Locate the cell with the specified text and output its (x, y) center coordinate. 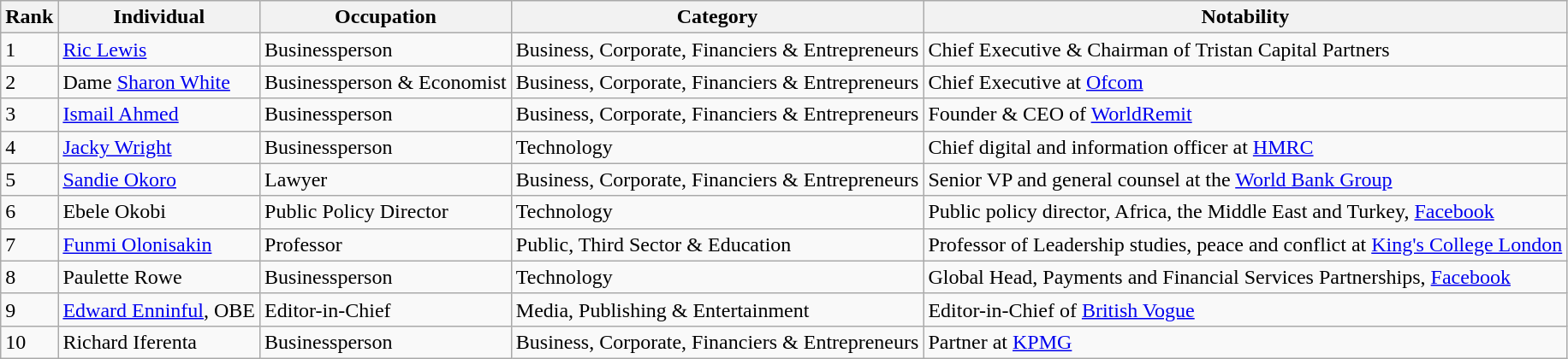
4 (29, 147)
3 (29, 115)
Rank (29, 17)
Funmi Olonisakin (159, 244)
Ebele Okobi (159, 212)
Public Policy Director (386, 212)
1 (29, 50)
Public, Third Sector & Education (717, 244)
Dame Sharon White (159, 82)
6 (29, 212)
9 (29, 309)
Public policy director, Africa, the Middle East and Turkey, Facebook (1245, 212)
Businessperson & Economist (386, 82)
Individual (159, 17)
Paulette Rowe (159, 277)
8 (29, 277)
Chief Executive at Ofcom (1245, 82)
Lawyer (386, 179)
Richard Iferenta (159, 342)
Chief Executive & Chairman of Tristan Capital Partners (1245, 50)
Notability (1245, 17)
Ismail Ahmed (159, 115)
Ric Lewis (159, 50)
Founder & CEO of WorldRemit (1245, 115)
Global Head, Payments and Financial Services Partnerships, Facebook (1245, 277)
Edward Enninful, OBE (159, 309)
Editor-in-Chief (386, 309)
Partner at KPMG (1245, 342)
Category (717, 17)
Occupation (386, 17)
5 (29, 179)
Senior VP and general counsel at the World Bank Group (1245, 179)
Professor (386, 244)
Editor-in-Chief of British Vogue (1245, 309)
Sandie Okoro (159, 179)
10 (29, 342)
Chief digital and information officer at HMRC (1245, 147)
2 (29, 82)
7 (29, 244)
Professor of Leadership studies, peace and conflict at King's College London (1245, 244)
Jacky Wright (159, 147)
Media, Publishing & Entertainment (717, 309)
